Find where the given text appears and provide that cell's center as (X, Y) coordinate. 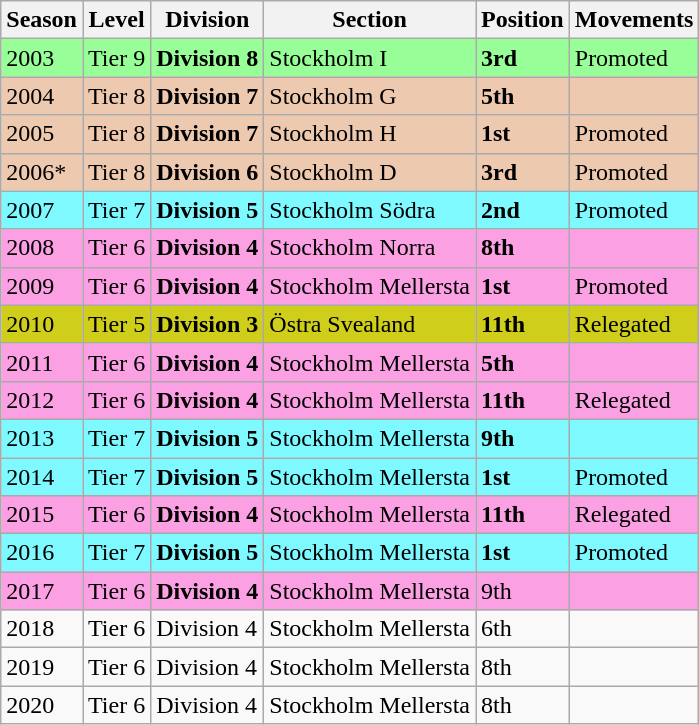
Division 6 (208, 172)
Stockholm D (370, 172)
Section (370, 20)
Stockholm Södra (370, 210)
6th (523, 629)
Division (208, 20)
2006* (42, 172)
Level (116, 20)
2013 (42, 438)
2020 (42, 705)
2017 (42, 591)
2011 (42, 362)
Östra Svealand (370, 324)
2010 (42, 324)
2012 (42, 400)
2nd (523, 210)
Movements (634, 20)
2014 (42, 477)
2009 (42, 286)
2005 (42, 134)
Stockholm G (370, 96)
2019 (42, 667)
Tier 5 (116, 324)
Stockholm H (370, 134)
2016 (42, 553)
Season (42, 20)
Position (523, 20)
2003 (42, 58)
2004 (42, 96)
Tier 9 (116, 58)
Stockholm I (370, 58)
2008 (42, 248)
Division 3 (208, 324)
2007 (42, 210)
2018 (42, 629)
Stockholm Norra (370, 248)
Division 8 (208, 58)
2015 (42, 515)
